Scan for the cell matching the given text and deliver its (X, Y) coordinate at center. 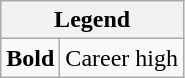
Bold (30, 58)
Legend (92, 20)
Career high (122, 58)
